Find where the given text appears and provide that cell's center as [X, Y] coordinate. 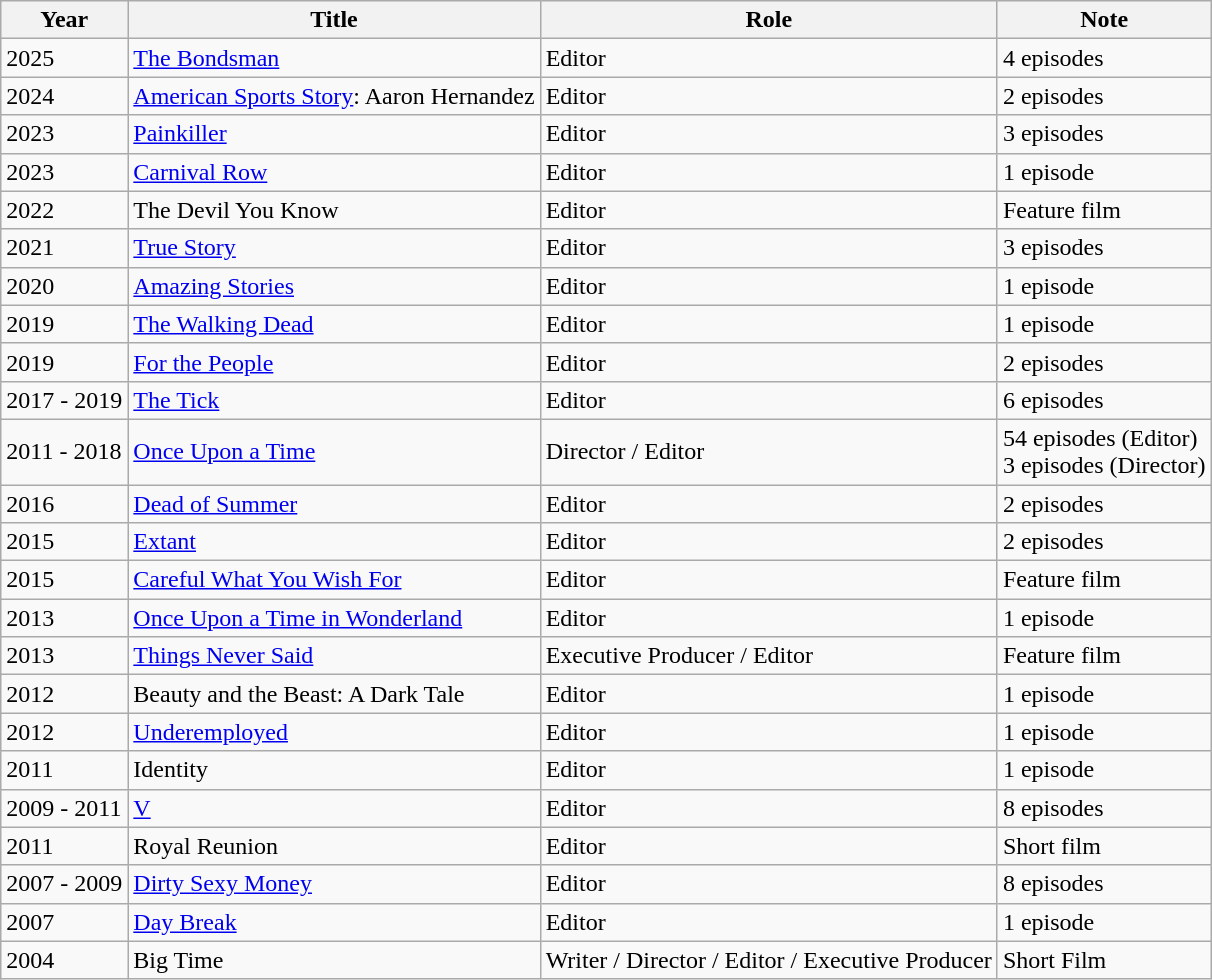
True Story [334, 248]
Dead of Summer [334, 503]
The Bondsman [334, 58]
Role [768, 20]
Amazing Stories [334, 286]
2017 - 2019 [64, 400]
Writer / Director / Editor / Executive Producer [768, 960]
2025 [64, 58]
Note [1104, 20]
Short film [1104, 846]
Once Upon a Time [334, 452]
Extant [334, 542]
Royal Reunion [334, 846]
Executive Producer / Editor [768, 656]
2007 - 2009 [64, 884]
2011 - 2018 [64, 452]
6 episodes [1104, 400]
Carnival Row [334, 172]
American Sports Story: Aaron Hernandez [334, 96]
Identity [334, 770]
Things Never Said [334, 656]
2007 [64, 922]
The Walking Dead [334, 324]
2022 [64, 210]
Beauty and the Beast: A Dark Tale [334, 694]
2024 [64, 96]
Big Time [334, 960]
V [334, 808]
Dirty Sexy Money [334, 884]
Underemployed [334, 732]
2009 - 2011 [64, 808]
Title [334, 20]
The Devil You Know [334, 210]
Careful What You Wish For [334, 580]
54 episodes (Editor)3 episodes (Director) [1104, 452]
Once Upon a Time in Wonderland [334, 618]
Director / Editor [768, 452]
Painkiller [334, 134]
Day Break [334, 922]
2020 [64, 286]
2021 [64, 248]
2016 [64, 503]
For the People [334, 362]
2004 [64, 960]
Year [64, 20]
Short Film [1104, 960]
The Tick [334, 400]
4 episodes [1104, 58]
